Provide the (X, Y) coordinate of the cell's center where the given text is located.  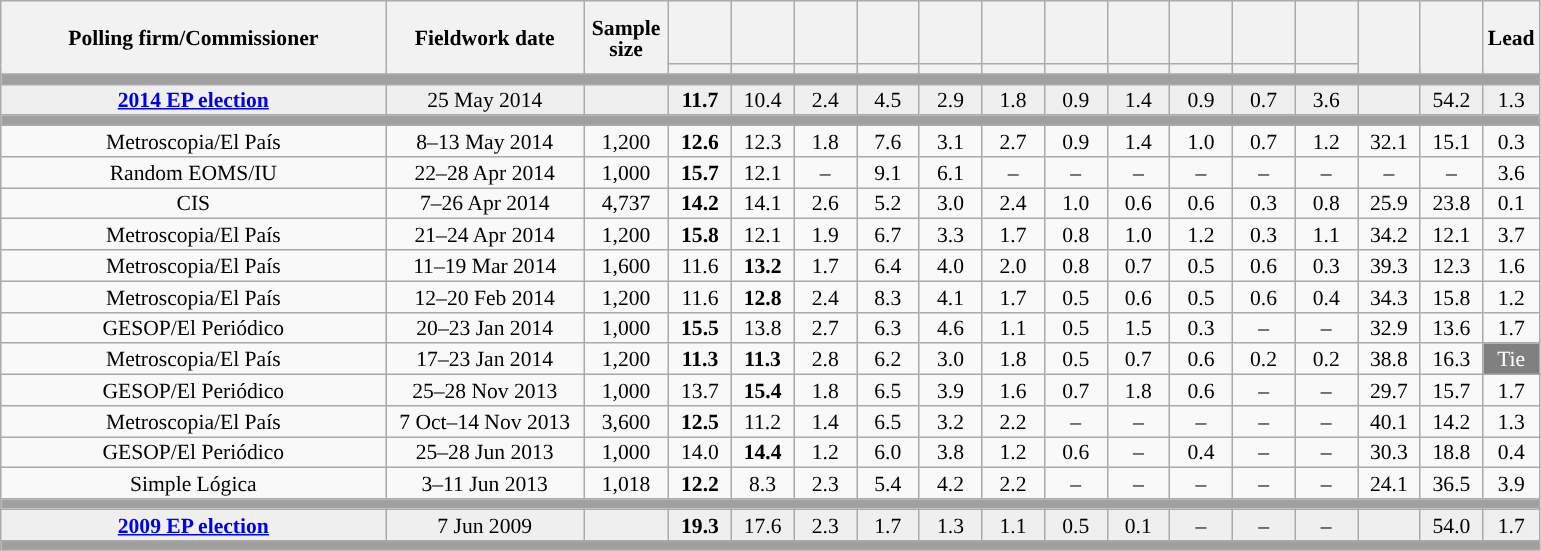
5.4 (888, 484)
15.5 (700, 328)
2.6 (826, 204)
11.7 (700, 100)
9.1 (888, 172)
Tie (1512, 360)
5.2 (888, 204)
7.6 (888, 142)
39.3 (1390, 266)
6.7 (888, 234)
6.3 (888, 328)
1,600 (626, 266)
2.9 (950, 100)
13.7 (700, 390)
17–23 Jan 2014 (485, 360)
40.1 (1390, 422)
15.4 (762, 390)
1,018 (626, 484)
36.5 (1452, 484)
3,600 (626, 422)
3.1 (950, 142)
54.0 (1452, 524)
11.2 (762, 422)
25–28 Jun 2013 (485, 452)
7–26 Apr 2014 (485, 204)
7 Oct–14 Nov 2013 (485, 422)
14.1 (762, 204)
19.3 (700, 524)
2014 EP election (194, 100)
12.2 (700, 484)
12–20 Feb 2014 (485, 296)
6.4 (888, 266)
Simple Lógica (194, 484)
15.1 (1452, 142)
13.6 (1452, 328)
6.0 (888, 452)
14.4 (762, 452)
25 May 2014 (485, 100)
32.1 (1390, 142)
17.6 (762, 524)
21–24 Apr 2014 (485, 234)
12.8 (762, 296)
Sample size (626, 38)
25–28 Nov 2013 (485, 390)
4,737 (626, 204)
8–13 May 2014 (485, 142)
30.3 (1390, 452)
25.9 (1390, 204)
4.1 (950, 296)
34.2 (1390, 234)
4.5 (888, 100)
29.7 (1390, 390)
4.6 (950, 328)
2.0 (1014, 266)
12.6 (700, 142)
3.7 (1512, 234)
11–19 Mar 2014 (485, 266)
3.2 (950, 422)
6.1 (950, 172)
38.8 (1390, 360)
24.1 (1390, 484)
6.2 (888, 360)
13.2 (762, 266)
Polling firm/Commissioner (194, 38)
32.9 (1390, 328)
3.3 (950, 234)
Random EOMS/IU (194, 172)
CIS (194, 204)
20–23 Jan 2014 (485, 328)
14.0 (700, 452)
1.5 (1138, 328)
3–11 Jun 2013 (485, 484)
4.2 (950, 484)
16.3 (1452, 360)
10.4 (762, 100)
Lead (1512, 38)
22–28 Apr 2014 (485, 172)
54.2 (1452, 100)
3.8 (950, 452)
Fieldwork date (485, 38)
2.8 (826, 360)
1.9 (826, 234)
12.5 (700, 422)
18.8 (1452, 452)
7 Jun 2009 (485, 524)
23.8 (1452, 204)
34.3 (1390, 296)
2009 EP election (194, 524)
4.0 (950, 266)
13.8 (762, 328)
